Find where the given text appears and provide that cell's center as (X, Y) coordinate. 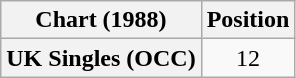
UK Singles (OCC) (101, 58)
Chart (1988) (101, 20)
12 (248, 58)
Position (248, 20)
